Search for the cell housing the specified text and yield its (x, y) center coordinate. 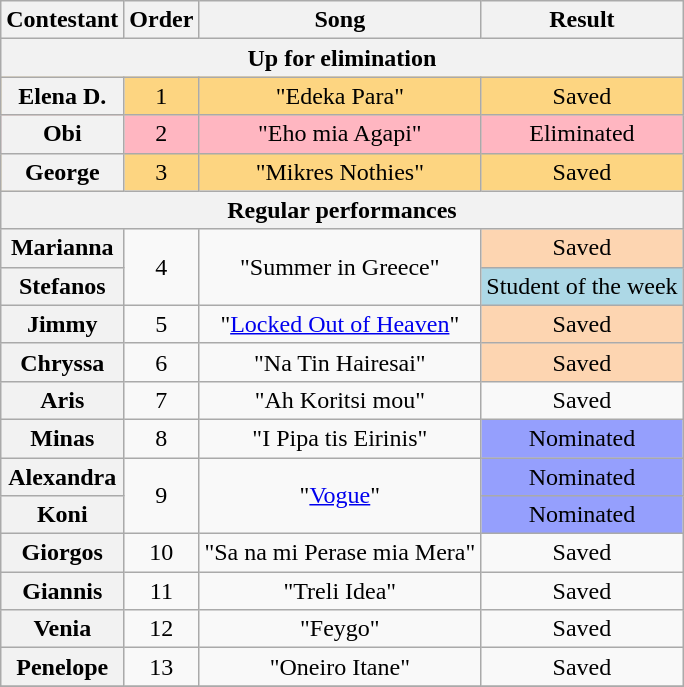
Song (340, 20)
6 (162, 362)
Penelope (62, 667)
9 (162, 496)
"Edeka Para" (340, 96)
Regular performances (342, 210)
"Ah Koritsi mou" (340, 400)
1 (162, 96)
Giorgos (62, 553)
"Vogue" (340, 496)
Obi (62, 134)
Up for elimination (342, 58)
13 (162, 667)
"Feygo" (340, 629)
11 (162, 591)
Venia (62, 629)
Result (582, 20)
"Treli Idea" (340, 591)
5 (162, 324)
"Eho mia Agapi" (340, 134)
Order (162, 20)
4 (162, 267)
Contestant (62, 20)
"Locked Out of Heaven" (340, 324)
10 (162, 553)
Elena D. (62, 96)
Minas (62, 438)
3 (162, 172)
"Oneiro Itane" (340, 667)
8 (162, 438)
2 (162, 134)
"I Pipa tis Eirinis" (340, 438)
Jimmy (62, 324)
Aris (62, 400)
George (62, 172)
12 (162, 629)
7 (162, 400)
Koni (62, 515)
Alexandra (62, 477)
Stefanos (62, 286)
"Summer in Greece" (340, 267)
"Mikres Nothies" (340, 172)
Eliminated (582, 134)
Marianna (62, 248)
Giannis (62, 591)
Chryssa (62, 362)
"Na Tin Hairesai" (340, 362)
Student of the week (582, 286)
"Sa na mi Perase mia Mera" (340, 553)
